Pinpoint the cell where the given text exists, returning its (x, y) midpoint coordinate. 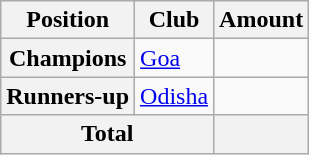
Position (68, 20)
Total (108, 134)
Amount (262, 20)
Club (174, 20)
Goa (174, 58)
Runners-up (68, 96)
Champions (68, 58)
Odisha (174, 96)
